Search for the cell housing the specified text and yield its (X, Y) center coordinate. 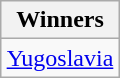
Winners (60, 20)
Yugoslavia (60, 58)
